Identify which cell holds the provided text, then report its (x, y) central coordinate. 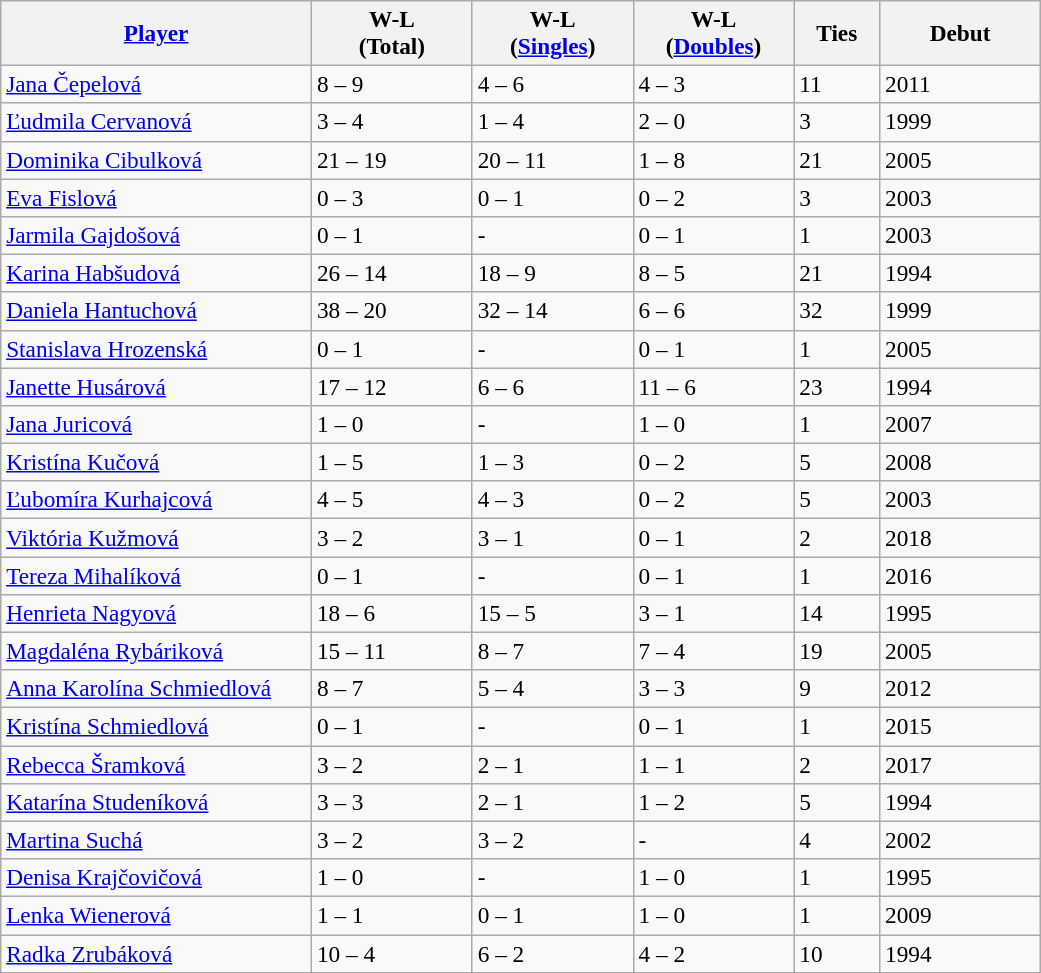
4 – 6 (552, 84)
Player (156, 32)
Radka Zrubáková (156, 953)
15 – 5 (552, 613)
14 (837, 613)
Eva Fislová (156, 197)
Stanislava Hrozenská (156, 349)
4 – 5 (392, 500)
1 – 4 (552, 122)
Lenka Wienerová (156, 915)
Magdaléna Rybáriková (156, 651)
2015 (960, 726)
W-L(Total) (392, 32)
10 – 4 (392, 953)
2018 (960, 537)
Denisa Krajčovičová (156, 877)
2008 (960, 462)
2016 (960, 575)
Ties (837, 32)
Dominika Cibulková (156, 160)
9 (837, 689)
Debut (960, 32)
18 – 6 (392, 613)
Viktória Kužmová (156, 537)
10 (837, 953)
2017 (960, 764)
2002 (960, 840)
17 – 12 (392, 386)
15 – 11 (392, 651)
Jana Čepelová (156, 84)
4 – 2 (714, 953)
32 (837, 311)
20 – 11 (552, 160)
Henrieta Nagyová (156, 613)
Ľubomíra Kurhajcová (156, 500)
1 – 2 (714, 802)
6 – 2 (552, 953)
38 – 20 (392, 311)
21 – 19 (392, 160)
11 (837, 84)
26 – 14 (392, 273)
11 – 6 (714, 386)
19 (837, 651)
Karina Habšudová (156, 273)
Daniela Hantuchová (156, 311)
Martina Suchá (156, 840)
8 – 9 (392, 84)
Jana Juricová (156, 424)
Anna Karolína Schmiedlová (156, 689)
1 – 5 (392, 462)
4 (837, 840)
Janette Husárová (156, 386)
Rebecca Šramková (156, 764)
7 – 4 (714, 651)
Ľudmila Cervanová (156, 122)
32 – 14 (552, 311)
2011 (960, 84)
23 (837, 386)
2009 (960, 915)
8 – 5 (714, 273)
0 – 3 (392, 197)
Jarmila Gajdošová (156, 235)
2012 (960, 689)
W-L(Singles) (552, 32)
W-L(Doubles) (714, 32)
5 – 4 (552, 689)
18 – 9 (552, 273)
Kristína Schmiedlová (156, 726)
Tereza Mihalíková (156, 575)
Kristína Kučová (156, 462)
2 – 0 (714, 122)
2007 (960, 424)
3 – 4 (392, 122)
Katarína Studeníková (156, 802)
1 – 3 (552, 462)
1 – 8 (714, 160)
